Output the [X, Y] coordinate of the center of the cell containing the given text.  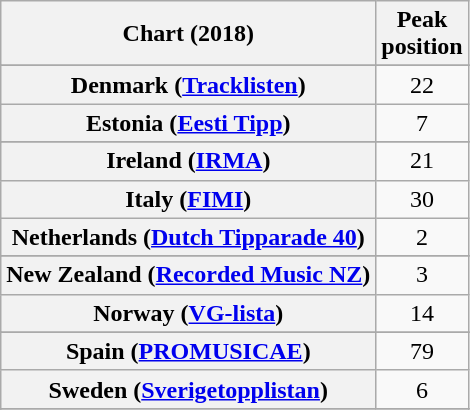
21 [422, 161]
Sweden (Sverigetopplistan) [188, 389]
7 [422, 123]
Peak position [422, 34]
Chart (2018) [188, 34]
30 [422, 199]
Norway (VG-lista) [188, 313]
79 [422, 351]
Estonia (Eesti Tipp) [188, 123]
3 [422, 275]
6 [422, 389]
Ireland (IRMA) [188, 161]
Netherlands (Dutch Tipparade 40) [188, 237]
Denmark (Tracklisten) [188, 85]
Spain (PROMUSICAE) [188, 351]
22 [422, 85]
New Zealand (Recorded Music NZ) [188, 275]
14 [422, 313]
2 [422, 237]
Italy (FIMI) [188, 199]
